From the cell containing the given text, extract its center point as (X, Y) coordinate. 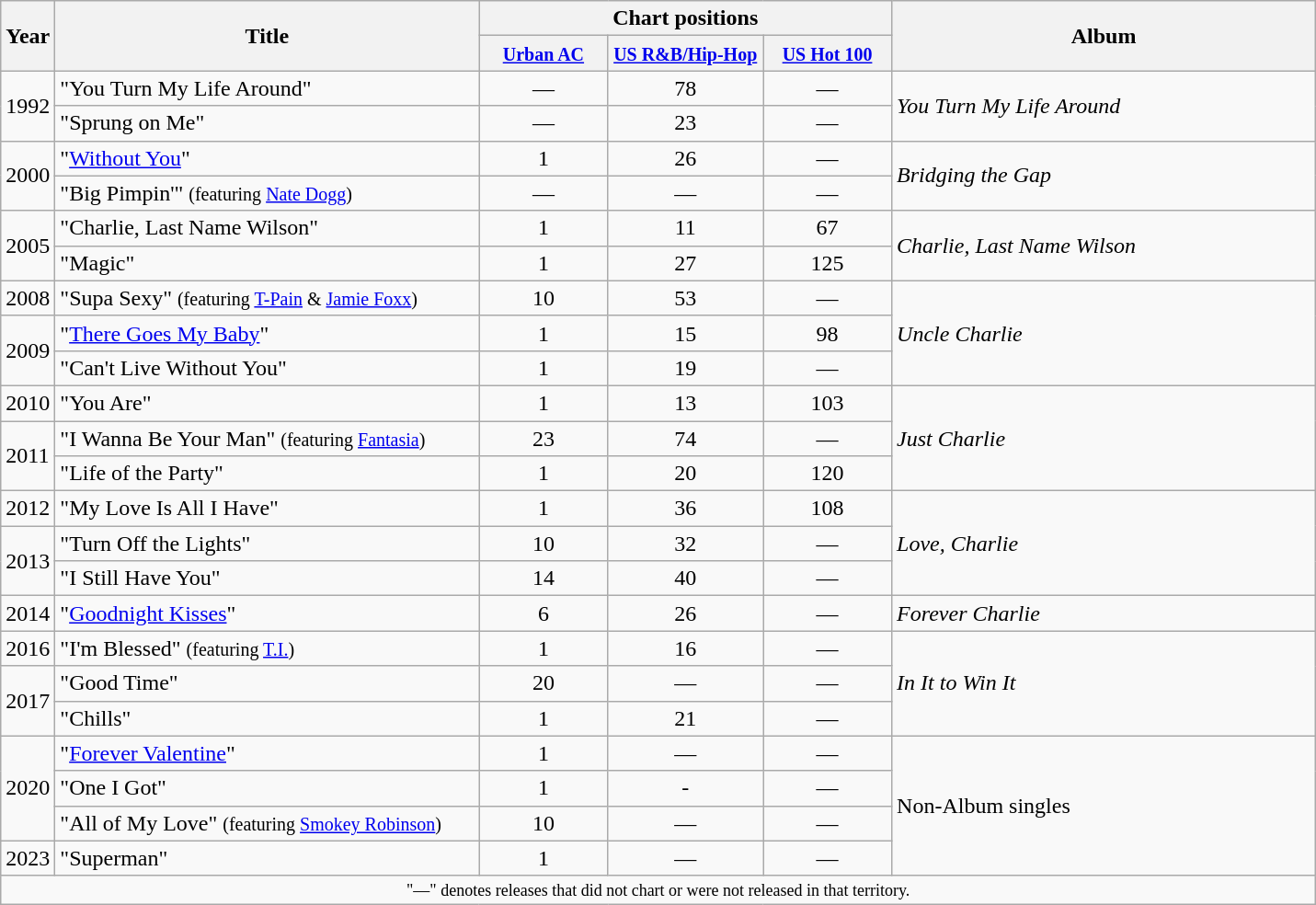
Non-Album singles (1104, 806)
"Life of the Party" (267, 474)
36 (686, 509)
2008 (28, 298)
"—" denotes releases that did not chart or were not released in that territory. (658, 890)
32 (686, 544)
"Charlie, Last Name Wilson" (267, 228)
"My Love Is All I Have" (267, 509)
Urban AC (544, 53)
"Big Pimpin'" (featuring Nate Dogg) (267, 193)
"Turn Off the Lights" (267, 544)
78 (686, 88)
2016 (28, 648)
US R&B/Hip-Hop (686, 53)
2005 (28, 246)
6 (544, 613)
16 (686, 648)
120 (828, 474)
Title (267, 36)
11 (686, 228)
- (686, 788)
Uncle Charlie (1104, 333)
40 (686, 579)
2014 (28, 613)
15 (686, 333)
"Superman" (267, 858)
2009 (28, 350)
103 (828, 403)
You Turn My Life Around (1104, 106)
2010 (28, 403)
Chart positions (686, 18)
"All of My Love" (featuring Smokey Robinson) (267, 823)
Love, Charlie (1104, 544)
13 (686, 403)
1992 (28, 106)
Just Charlie (1104, 438)
2012 (28, 509)
108 (828, 509)
"I'm Blessed" (featuring T.I.) (267, 648)
125 (828, 263)
Year (28, 36)
19 (686, 368)
"Magic" (267, 263)
US Hot 100 (828, 53)
"Can't Live Without You" (267, 368)
"Good Time" (267, 683)
"You Are" (267, 403)
74 (686, 439)
"Without You" (267, 158)
2017 (28, 701)
"Forever Valentine" (267, 753)
"Sprung on Me" (267, 123)
In It to Win It (1104, 683)
Bridging the Gap (1104, 176)
2023 (28, 858)
"One I Got" (267, 788)
"Supa Sexy" (featuring T-Pain & Jamie Foxx) (267, 298)
14 (544, 579)
27 (686, 263)
"I Still Have You" (267, 579)
2013 (28, 561)
"There Goes My Baby" (267, 333)
"Goodnight Kisses" (267, 613)
67 (828, 228)
21 (686, 718)
"Chills" (267, 718)
98 (828, 333)
2020 (28, 788)
2011 (28, 456)
"I Wanna Be Your Man" (featuring Fantasia) (267, 439)
Forever Charlie (1104, 613)
Charlie, Last Name Wilson (1104, 246)
53 (686, 298)
"You Turn My Life Around" (267, 88)
Album (1104, 36)
2000 (28, 176)
